For the text-containing cell, return its midpoint in (x, y) coordinate format. 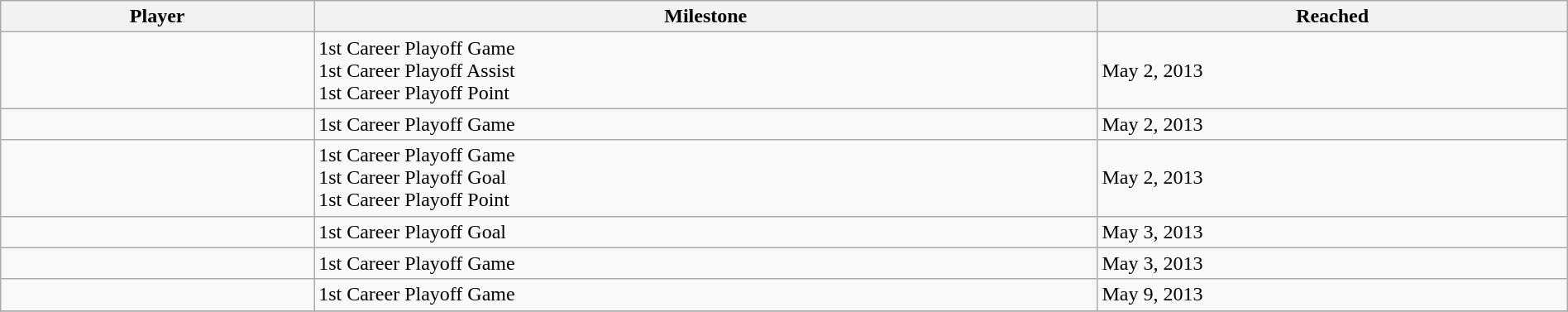
Reached (1332, 17)
1st Career Playoff Game1st Career Playoff Goal1st Career Playoff Point (706, 178)
Player (157, 17)
May 9, 2013 (1332, 295)
1st Career Playoff Game1st Career Playoff Assist1st Career Playoff Point (706, 70)
1st Career Playoff Goal (706, 232)
Milestone (706, 17)
